Extract the (x, y) coordinate from the center of the cell holding the provided text.  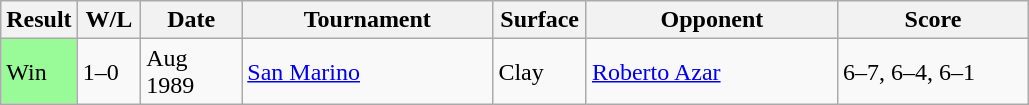
Clay (540, 72)
Tournament (368, 20)
6–7, 6–4, 6–1 (932, 72)
Result (39, 20)
Date (192, 20)
Opponent (712, 20)
Roberto Azar (712, 72)
Surface (540, 20)
San Marino (368, 72)
Win (39, 72)
Aug 1989 (192, 72)
1–0 (109, 72)
W/L (109, 20)
Score (932, 20)
